Return [X, Y] of the center of cell containing provided text 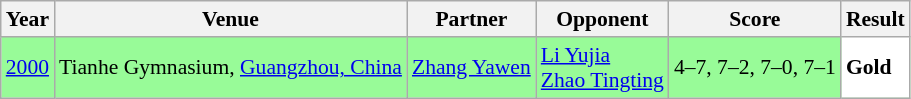
Tianhe Gymnasium, Guangzhou, China [230, 68]
Score [755, 19]
Zhang Yawen [472, 68]
Venue [230, 19]
Gold [876, 68]
4–7, 7–2, 7–0, 7–1 [755, 68]
2000 [28, 68]
Partner [472, 19]
Opponent [602, 19]
Result [876, 19]
Li Yujia Zhao Tingting [602, 68]
Year [28, 19]
